Return [X, Y] of the center of cell containing provided text 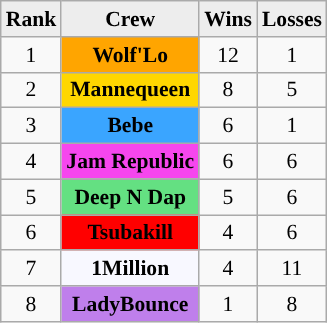
Crew [130, 19]
11 [292, 269]
Rank [32, 19]
2 [32, 90]
Deep N Dap [130, 197]
12 [228, 55]
Mannequeen [130, 90]
Wins [228, 19]
Wolf'Lo [130, 55]
Losses [292, 19]
3 [32, 126]
1Million [130, 269]
Jam Republic [130, 162]
Bebe [130, 126]
Tsubakill [130, 233]
7 [32, 269]
LadyBounce [130, 304]
